Identify which cell holds the provided text, then report its (X, Y) central coordinate. 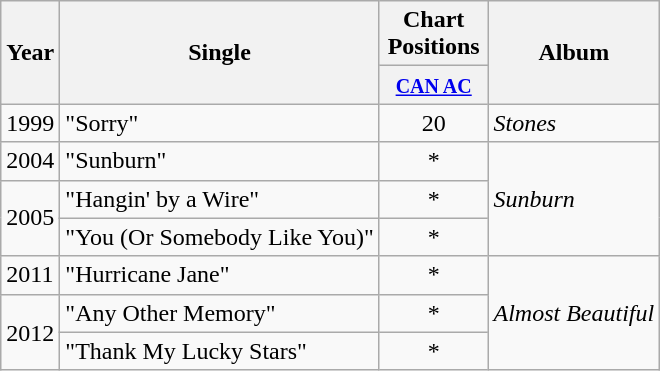
CAN AC (434, 85)
2005 (30, 218)
Year (30, 52)
2012 (30, 332)
Chart Positions (434, 34)
"Hurricane Jane" (220, 275)
"You (Or Somebody Like You)" (220, 237)
Album (574, 52)
2011 (30, 275)
"Any Other Memory" (220, 313)
2004 (30, 161)
"Sunburn" (220, 161)
1999 (30, 123)
Sunburn (574, 199)
20 (434, 123)
Single (220, 52)
"Hangin' by a Wire" (220, 199)
"Thank My Lucky Stars" (220, 351)
Stones (574, 123)
Almost Beautiful (574, 313)
"Sorry" (220, 123)
